Search for the cell housing the specified text and yield its [X, Y] center coordinate. 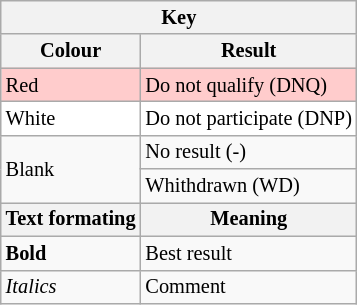
Text formating [71, 219]
Whithdrawn (WD) [248, 186]
Red [71, 85]
Key [179, 17]
Bold [71, 253]
Do not qualify (DNQ) [248, 85]
Comment [248, 287]
No result (-) [248, 152]
Italics [71, 287]
Do not participate (DNP) [248, 118]
White [71, 118]
Colour [71, 51]
Blank [71, 168]
Best result [248, 253]
Meaning [248, 219]
Result [248, 51]
